Output the (X, Y) coordinate of the center of the cell containing the given text.  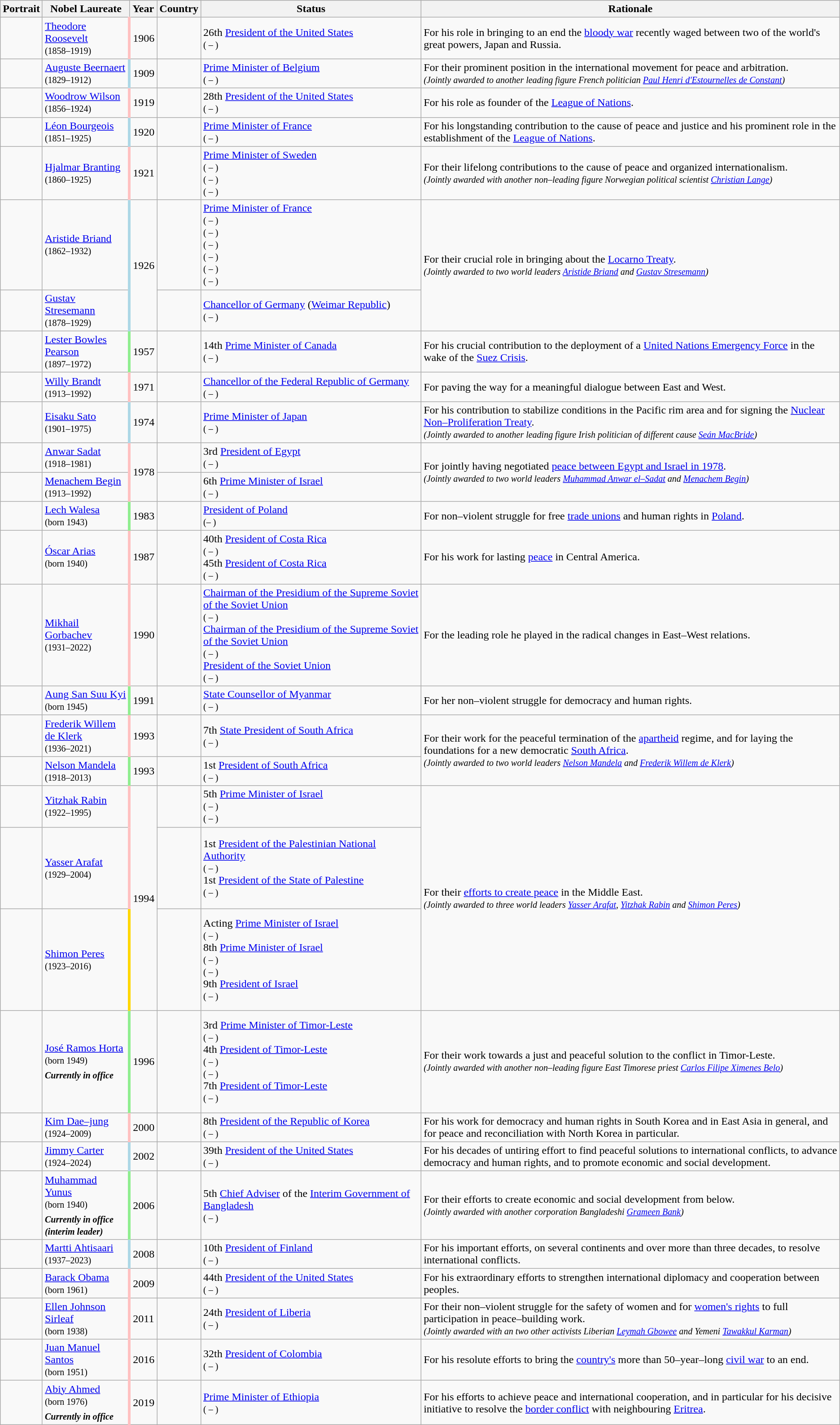
8th President of the Republic of Korea( – ) (311, 1127)
3rd President of Egypt( – ) (311, 457)
14th Prime Minister of Canada( – ) (311, 352)
2008 (143, 1254)
Aung San Suu Kyi(born 1945) (86, 700)
Martti Ahtisaari(1937–2023) (86, 1254)
1st President of South Africa( – ) (311, 771)
1996 (143, 1061)
5th Chief Adviser of the Interim Government of Bangladesh( – ) (311, 1205)
For their efforts to create economic and social development from below.(Jointly awarded with another corporation Bangladeshi Grameen Bank) (631, 1205)
For his extraordinary efforts to strengthen international diplomacy and cooperation between peoples. (631, 1283)
2002 (143, 1157)
Auguste Beernaert(1829–1912) (86, 74)
26th President of the United States( – ) (311, 38)
For their crucial role in bringing about the Locarno Treaty.(Jointly awarded to two world leaders Aristide Briand and Gustav Stresemann) (631, 265)
Aristide Briand(1862–1932) (86, 245)
1971 (143, 387)
Rationale (631, 9)
For his role in bringing to an end the bloody war recently waged between two of the world's great powers, Japan and Russia. (631, 38)
1906 (143, 38)
1994 (143, 898)
1983 (143, 516)
5th Prime Minister of Israel( – )( – ) (311, 806)
For their efforts to create peace in the Middle East.(Jointly awarded to three world leaders Yasser Arafat, Yitzhak Rabin and Shimon Peres) (631, 898)
1990 (143, 635)
Óscar Arias(born 1940) (86, 558)
1919 (143, 102)
Anwar Sadat(1918–1981) (86, 457)
For his crucial contribution to the deployment of a United Nations Emergency Force in the wake of the Suez Crisis. (631, 352)
44th President of the United States( – ) (311, 1283)
For his role as founder of the League of Nations. (631, 102)
Hjalmar Branting(1860–1925) (86, 173)
7th State President of South Africa( – ) (311, 736)
Prime Minister of Ethiopia( – ) (311, 1403)
10th President of Finland( – ) (311, 1254)
Portrait (22, 9)
Yasser Arafat(1929–2004) (86, 868)
40th President of Costa Rica( – )45th President of Costa Rica( – ) (311, 558)
For his longstanding contribution to the cause of peace and justice and his prominent role in the establishment of the League of Nations. (631, 132)
6th Prime Minister of Israel( – ) (311, 487)
Yitzhak Rabin(1922–1995) (86, 806)
24th President of Liberia( – ) (311, 1319)
For paving the way for a meaningful dialogue between East and West. (631, 387)
1987 (143, 558)
José Ramos Horta(born 1949)Currently in office (86, 1061)
For her non–violent struggle for democracy and human rights. (631, 700)
Woodrow Wilson(1856–1924) (86, 102)
Abiy Ahmed(born 1976)Currently in office (86, 1403)
2006 (143, 1205)
For his important efforts, on several continents and over more than three decades, to resolve international conflicts. (631, 1254)
1991 (143, 700)
3rd Prime Minister of Timor-Leste( – )4th President of Timor-Leste( – )( – )7th President of Timor-Leste( – ) (311, 1061)
Frederik Willem de Klerk(1936–2021) (86, 736)
For non–violent struggle for free trade unions and human rights in Poland. (631, 516)
Léon Bourgeois(1851–1925) (86, 132)
President of Poland(– ) (311, 516)
2019 (143, 1403)
1978 (143, 472)
Shimon Peres(1923–2016) (86, 960)
2016 (143, 1360)
Menachem Begin(1913–1992) (86, 487)
State Counsellor of Myanmar( – ) (311, 700)
2011 (143, 1319)
Status (311, 9)
Acting Prime Minister of Israel( – )8th Prime Minister of Israel( – )( – )9th President of Israel( – ) (311, 960)
2009 (143, 1283)
2000 (143, 1127)
Jimmy Carter(1924–2024) (86, 1157)
Barack Obama(born 1961) (86, 1283)
Gustav Stresemann(1878–1929) (86, 310)
Prime Minister of Belgium( – ) (311, 74)
1920 (143, 132)
39th President of the United States( – ) (311, 1157)
Eisaku Sato(1901–1975) (86, 422)
32th President of Colombia( – ) (311, 1360)
Ellen Johnson Sirleaf(born 1938) (86, 1319)
1957 (143, 352)
Prime Minister of France( – ) (311, 132)
Juan Manuel Santos(born 1951) (86, 1360)
For his work for lasting peace in Central America. (631, 558)
28th President of the United States( – ) (311, 102)
Prime Minister of France( – )( – )( – )( – )( – )( – ) (311, 245)
1926 (143, 265)
Nelson Mandela(1918–2013) (86, 771)
1909 (143, 74)
Lester Bowles Pearson(1897–1972) (86, 352)
Lech Walesa(born 1943) (86, 516)
Prime Minister of Sweden( – )( – )( – ) (311, 173)
Year (143, 9)
Muhammad Yunus(born 1940)Currently in office(interim leader) (86, 1205)
For his resolute efforts to bring the country's more than 50–year–long civil war to an end. (631, 1360)
Chancellor of Germany (Weimar Republic)( – ) (311, 310)
For the leading role he played in the radical changes in East–West relations. (631, 635)
Country (179, 9)
1st President of the Palestinian National Authority( – )1st President of the State of Palestine( – ) (311, 868)
Prime Minister of Japan( – ) (311, 422)
1921 (143, 173)
Nobel Laureate (86, 9)
Theodore Roosevelt(1858–1919) (86, 38)
Chancellor of the Federal Republic of Germany( – ) (311, 387)
Mikhail Gorbachev(1931–2022) (86, 635)
1974 (143, 422)
Kim Dae–jung(1924–2009) (86, 1127)
Willy Brandt(1913–1992) (86, 387)
